Return the [X, Y] coordinate for the center point of the cell that contains the specified text.  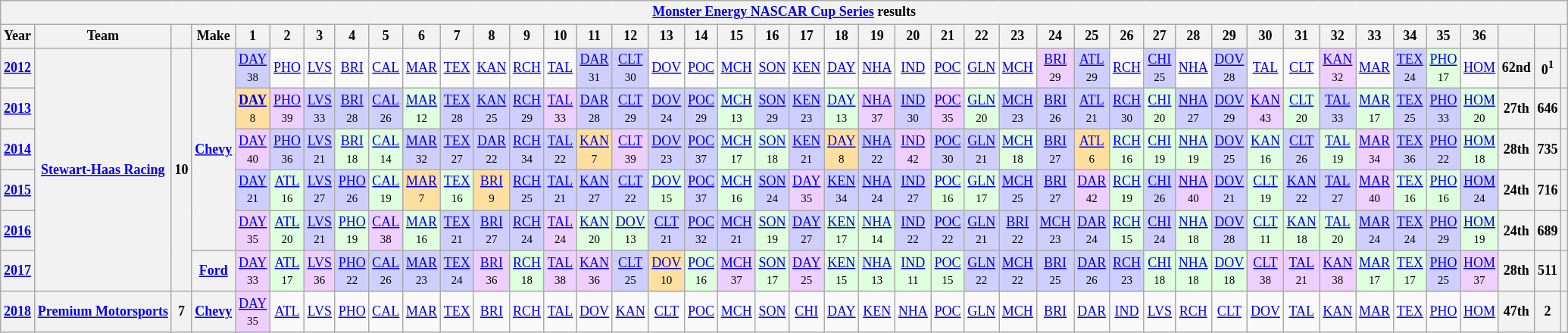
11 [595, 36]
NHA19 [1193, 149]
TAL24 [560, 231]
CHI26 [1159, 190]
LVS33 [320, 109]
PHO33 [1444, 109]
31 [1301, 36]
3 [320, 36]
CLT11 [1266, 231]
2016 [18, 231]
GLN22 [982, 271]
CAL19 [386, 190]
TAL20 [1338, 231]
TEX36 [1410, 149]
21 [948, 36]
TEX28 [457, 109]
RCH34 [527, 149]
25 [1092, 36]
HOM20 [1480, 109]
TEX27 [457, 149]
DAR [1092, 312]
IND30 [913, 109]
24 [1055, 36]
735 [1548, 149]
PHO26 [351, 190]
IND42 [913, 149]
CHI [807, 312]
716 [1548, 190]
TAL27 [1338, 190]
ATL20 [288, 231]
NHA14 [877, 231]
BRI36 [492, 271]
RCH18 [527, 271]
30 [1266, 36]
ATL6 [1092, 149]
33 [1375, 36]
9 [527, 36]
5 [386, 36]
KEN21 [807, 149]
12 [630, 36]
29 [1229, 36]
Make [214, 36]
RCH24 [527, 231]
DAY25 [807, 271]
DAY33 [253, 271]
2018 [18, 312]
34 [1410, 36]
8 [492, 36]
DOV25 [1229, 149]
CHI19 [1159, 149]
KAN38 [1338, 271]
RCH19 [1127, 190]
19 [877, 36]
DOV23 [667, 149]
MCH13 [736, 109]
HOM18 [1480, 149]
2014 [18, 149]
PHO17 [1444, 68]
13 [667, 36]
KEN23 [807, 109]
ATL16 [288, 190]
Premium Motorsports [103, 312]
DOV29 [1229, 109]
PHO36 [288, 149]
MAR23 [422, 271]
LVS27 [320, 190]
SON24 [773, 190]
GLN20 [982, 109]
689 [1548, 231]
KAN18 [1301, 231]
CAL38 [386, 231]
2012 [18, 68]
MCH22 [1018, 271]
MCH21 [736, 231]
23 [1018, 36]
MAR32 [422, 149]
DOV21 [1229, 190]
CLT20 [1301, 109]
DAR31 [595, 68]
DAR26 [1092, 271]
NHA22 [877, 149]
PHO16 [1444, 190]
NHA37 [877, 109]
DAY40 [253, 149]
HOM37 [1480, 271]
TEX25 [1410, 109]
IND22 [913, 231]
KAN22 [1301, 190]
MAR34 [1375, 149]
35 [1444, 36]
BRI28 [351, 109]
RCH16 [1127, 149]
POC29 [701, 109]
BRI25 [1055, 271]
28 [1193, 36]
RCH25 [527, 190]
14 [701, 36]
Team [103, 36]
Monster Energy NASCAR Cup Series results [785, 12]
4 [351, 36]
KAN27 [595, 190]
CLT26 [1301, 149]
DAY21 [253, 190]
18 [842, 36]
MAR16 [422, 231]
MCH16 [736, 190]
DOV24 [667, 109]
KAN36 [595, 271]
NHA27 [1193, 109]
KEN34 [842, 190]
2013 [18, 109]
BRI29 [1055, 68]
CAL14 [386, 149]
ATL29 [1092, 68]
ATL21 [1092, 109]
62nd [1516, 68]
CLT29 [630, 109]
POC35 [948, 109]
ATL17 [288, 271]
CLT39 [630, 149]
DOV15 [667, 190]
BRI9 [492, 190]
HOM24 [1480, 190]
1 [253, 36]
PHO39 [288, 109]
KEN17 [842, 231]
IND27 [913, 190]
KAN43 [1266, 109]
ATL [288, 312]
CLT21 [667, 231]
TEX17 [1410, 271]
6 [422, 36]
DAY13 [842, 109]
BRI26 [1055, 109]
NHA13 [877, 271]
MAR12 [422, 109]
HOM19 [1480, 231]
CLT22 [630, 190]
CHI25 [1159, 68]
RCH15 [1127, 231]
BRI18 [351, 149]
SON19 [773, 231]
SON18 [773, 149]
PHO19 [351, 231]
RCH29 [527, 109]
CHI18 [1159, 271]
27th [1516, 109]
DAY27 [807, 231]
511 [1548, 271]
TAL22 [560, 149]
KAN25 [492, 109]
646 [1548, 109]
17 [807, 36]
16 [773, 36]
MCH18 [1018, 149]
BRI22 [1018, 231]
DOV10 [667, 271]
2017 [18, 271]
POC22 [948, 231]
POC30 [948, 149]
NHA40 [1193, 190]
CHI24 [1159, 231]
RCH23 [1127, 271]
01 [1548, 68]
DOV18 [1229, 271]
27 [1159, 36]
DOV13 [630, 231]
2015 [18, 190]
MCH37 [736, 271]
CHI20 [1159, 109]
32 [1338, 36]
KAN7 [595, 149]
DAR28 [595, 109]
DAR42 [1092, 190]
KAN16 [1266, 149]
KAN20 [595, 231]
TAL19 [1338, 149]
DAR24 [1092, 231]
POC15 [948, 271]
KAN32 [1338, 68]
47th [1516, 312]
22 [982, 36]
DAR22 [492, 149]
15 [736, 36]
LVS36 [320, 271]
36 [1480, 36]
TEX21 [457, 231]
KEN15 [842, 271]
MCH25 [1018, 190]
MAR40 [1375, 190]
SON17 [773, 271]
20 [913, 36]
Stewart-Haas Racing [103, 170]
CLT30 [630, 68]
Year [18, 36]
MAR24 [1375, 231]
GLN17 [982, 190]
26 [1127, 36]
CLT19 [1266, 190]
IND11 [913, 271]
TAL38 [560, 271]
CLT25 [630, 271]
MCH17 [736, 149]
PHO29 [1444, 231]
SON29 [773, 109]
Ford [214, 271]
NHA24 [877, 190]
MAR7 [422, 190]
POC32 [701, 231]
CLT38 [1266, 271]
RCH30 [1127, 109]
PHO25 [1444, 271]
DAY38 [253, 68]
